Find where the given text appears and provide that cell's center as (x, y) coordinate. 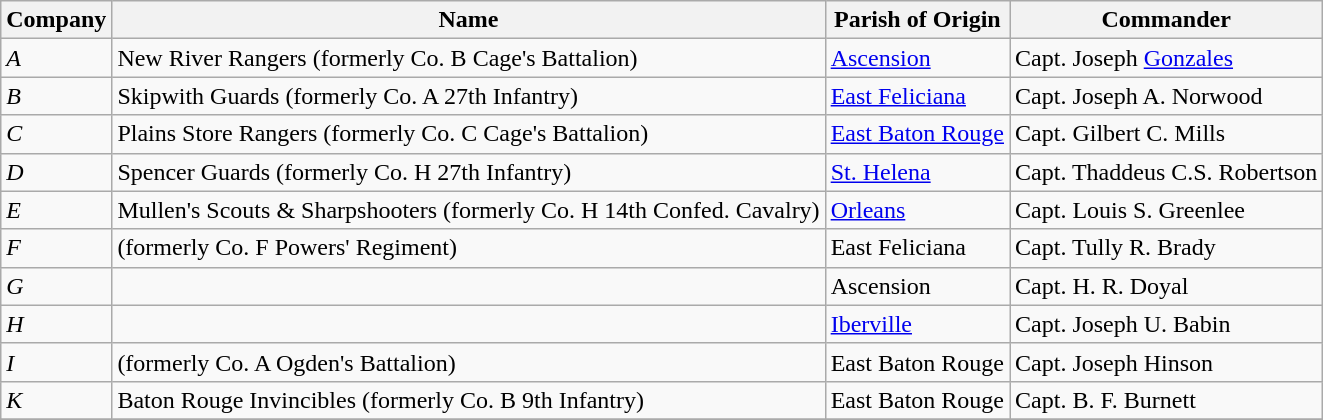
K (56, 400)
Capt. Gilbert C. Mills (1166, 134)
Plains Store Rangers (formerly Co. C Cage's Battalion) (468, 134)
Company (56, 20)
New River Rangers (formerly Co. B Cage's Battalion) (468, 58)
Skipwith Guards (formerly Co. A 27th Infantry) (468, 96)
Spencer Guards (formerly Co. H 27th Infantry) (468, 172)
Orleans (917, 210)
Capt. Louis S. Greenlee (1166, 210)
Capt. Thaddeus C.S. Robertson (1166, 172)
Capt. Joseph U. Babin (1166, 324)
Baton Rouge Invincibles (formerly Co. B 9th Infantry) (468, 400)
Capt. Tully R. Brady (1166, 248)
Capt. B. F. Burnett (1166, 400)
St. Helena (917, 172)
Name (468, 20)
Capt. H. R. Doyal (1166, 286)
Parish of Origin (917, 20)
C (56, 134)
D (56, 172)
Capt. Joseph Hinson (1166, 362)
B (56, 96)
Capt. Joseph Gonzales (1166, 58)
Commander (1166, 20)
Capt. Joseph A. Norwood (1166, 96)
H (56, 324)
F (56, 248)
Iberville (917, 324)
(formerly Co. F Powers' Regiment) (468, 248)
(formerly Co. A Ogden's Battalion) (468, 362)
Mullen's Scouts & Sharpshooters (formerly Co. H 14th Confed. Cavalry) (468, 210)
G (56, 286)
E (56, 210)
A (56, 58)
I (56, 362)
